Capture the cell that displays the provided text and extract its [x, y] central coordinate. 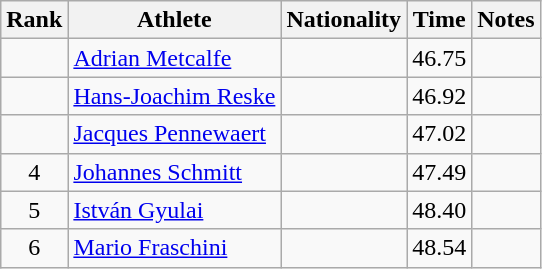
Mario Fraschini [174, 248]
Johannes Schmitt [174, 172]
Time [440, 20]
6 [34, 248]
Adrian Metcalfe [174, 58]
Jacques Pennewaert [174, 134]
István Gyulai [174, 210]
Athlete [174, 20]
47.02 [440, 134]
Notes [506, 20]
46.92 [440, 96]
46.75 [440, 58]
Hans-Joachim Reske [174, 96]
48.40 [440, 210]
5 [34, 210]
47.49 [440, 172]
Rank [34, 20]
Nationality [344, 20]
48.54 [440, 248]
4 [34, 172]
